Search for the cell housing the specified text and yield its (x, y) center coordinate. 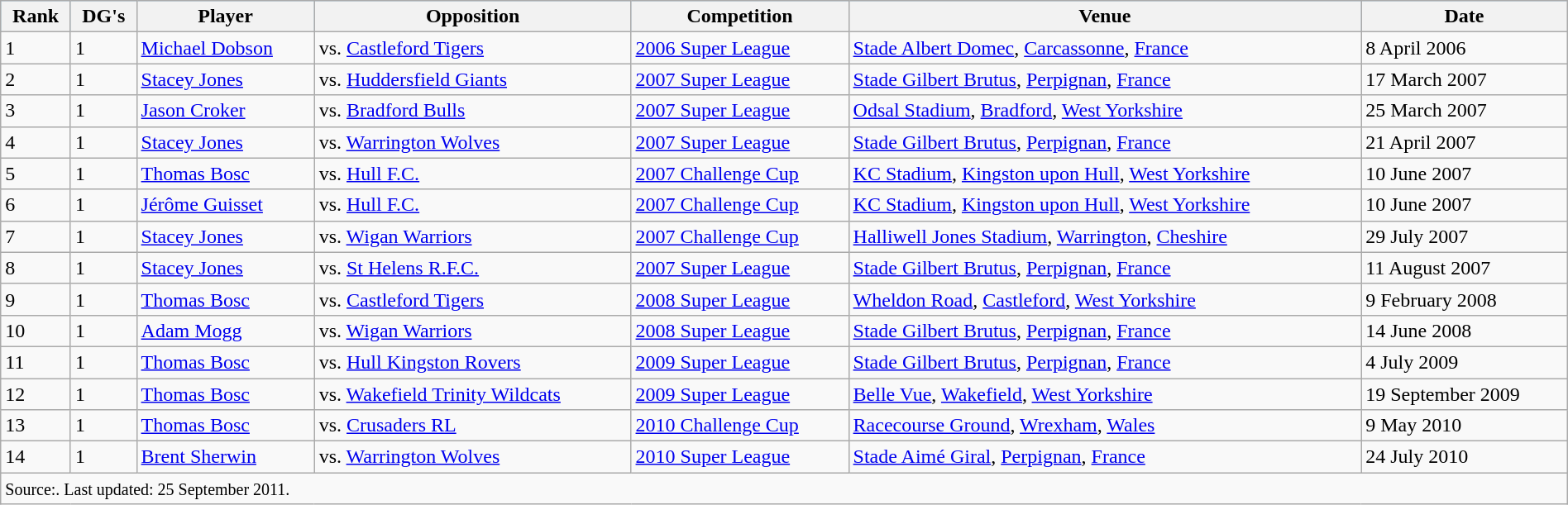
Competition (739, 17)
2010 Challenge Cup (739, 426)
Rank (36, 17)
21 April 2007 (1465, 142)
vs. Wakefield Trinity Wildcats (473, 394)
Stade Albert Domec, Carcassonne, France (1105, 48)
2006 Super League (739, 48)
3 (36, 111)
2010 Super League (739, 457)
8 April 2006 (1465, 48)
Belle Vue, Wakefield, West Yorkshire (1105, 394)
Player (225, 17)
Stade Aimé Giral, Perpignan, France (1105, 457)
Wheldon Road, Castleford, West Yorkshire (1105, 299)
vs. Huddersfield Giants (473, 79)
29 July 2007 (1465, 236)
Source:. Last updated: 25 September 2011. (784, 488)
Date (1465, 17)
14 (36, 457)
11 August 2007 (1465, 268)
11 (36, 362)
7 (36, 236)
vs. St Helens R.F.C. (473, 268)
Racecourse Ground, Wrexham, Wales (1105, 426)
Adam Mogg (225, 331)
DG's (103, 17)
12 (36, 394)
Odsal Stadium, Bradford, West Yorkshire (1105, 111)
vs. Crusaders RL (473, 426)
Michael Dobson (225, 48)
9 February 2008 (1465, 299)
9 May 2010 (1465, 426)
6 (36, 205)
Opposition (473, 17)
Venue (1105, 17)
2 (36, 79)
Jérôme Guisset (225, 205)
25 March 2007 (1465, 111)
24 July 2010 (1465, 457)
5 (36, 174)
19 September 2009 (1465, 394)
13 (36, 426)
vs. Hull Kingston Rovers (473, 362)
14 June 2008 (1465, 331)
Jason Croker (225, 111)
Halliwell Jones Stadium, Warrington, Cheshire (1105, 236)
9 (36, 299)
10 (36, 331)
4 July 2009 (1465, 362)
4 (36, 142)
Brent Sherwin (225, 457)
17 March 2007 (1465, 79)
8 (36, 268)
vs. Bradford Bulls (473, 111)
